Detect which cell encompasses the target text, then output its [X, Y] center coordinate. 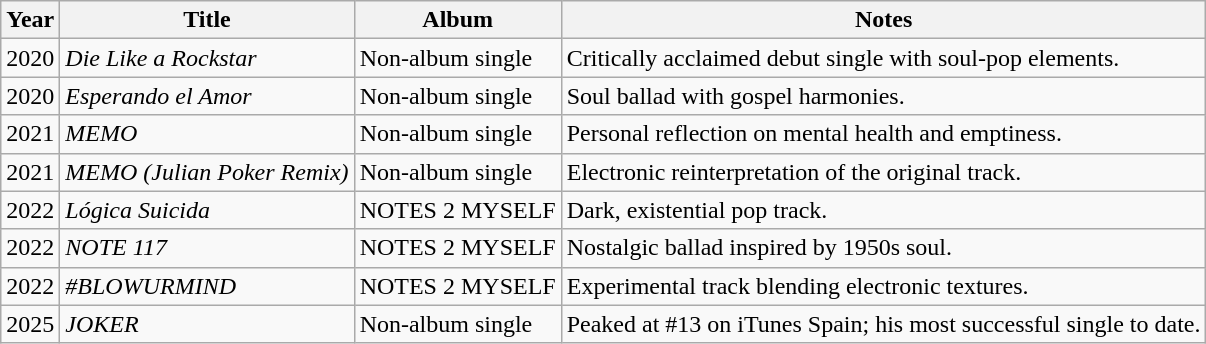
MEMO [207, 134]
Year [30, 20]
Nostalgic ballad inspired by 1950s soul. [884, 248]
2025 [30, 324]
Personal reflection on mental health and emptiness. [884, 134]
Title [207, 20]
#BLOWURMIND [207, 286]
Album [458, 20]
Lógica Suicida [207, 210]
Soul ballad with gospel harmonies. [884, 96]
Die Like a Rockstar [207, 58]
MEMO (Julian Poker Remix) [207, 172]
Esperando el Amor [207, 96]
JOKER [207, 324]
NOTE 117 [207, 248]
Notes [884, 20]
Experimental track blending electronic textures. [884, 286]
Electronic reinterpretation of the original track. [884, 172]
Peaked at #13 on iTunes Spain; his most successful single to date. [884, 324]
Critically acclaimed debut single with soul-pop elements. [884, 58]
Dark, existential pop track. [884, 210]
